Pinpoint the cell where the given text exists, returning its [x, y] midpoint coordinate. 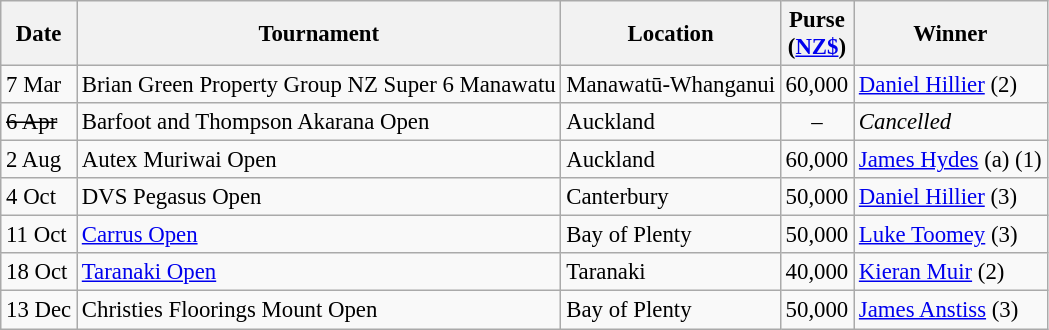
Luke Toomey (3) [950, 235]
Brian Green Property Group NZ Super 6 Manawatu [318, 85]
4 Oct [39, 197]
DVS Pegasus Open [318, 197]
Location [670, 34]
6 Apr [39, 122]
Autex Muriwai Open [318, 160]
Canterbury [670, 197]
7 Mar [39, 85]
13 Dec [39, 310]
18 Oct [39, 273]
2 Aug [39, 160]
Winner [950, 34]
Carrus Open [318, 235]
Manawatū-Whanganui [670, 85]
Tournament [318, 34]
Christies Floorings Mount Open [318, 310]
40,000 [816, 273]
Taranaki Open [318, 273]
Date [39, 34]
11 Oct [39, 235]
Kieran Muir (2) [950, 273]
Purse(NZ$) [816, 34]
Daniel Hillier (2) [950, 85]
Cancelled [950, 122]
Taranaki [670, 273]
Daniel Hillier (3) [950, 197]
James Anstiss (3) [950, 310]
– [816, 122]
James Hydes (a) (1) [950, 160]
Barfoot and Thompson Akarana Open [318, 122]
